Return the [x, y] coordinate for the center point of the cell that contains the specified text.  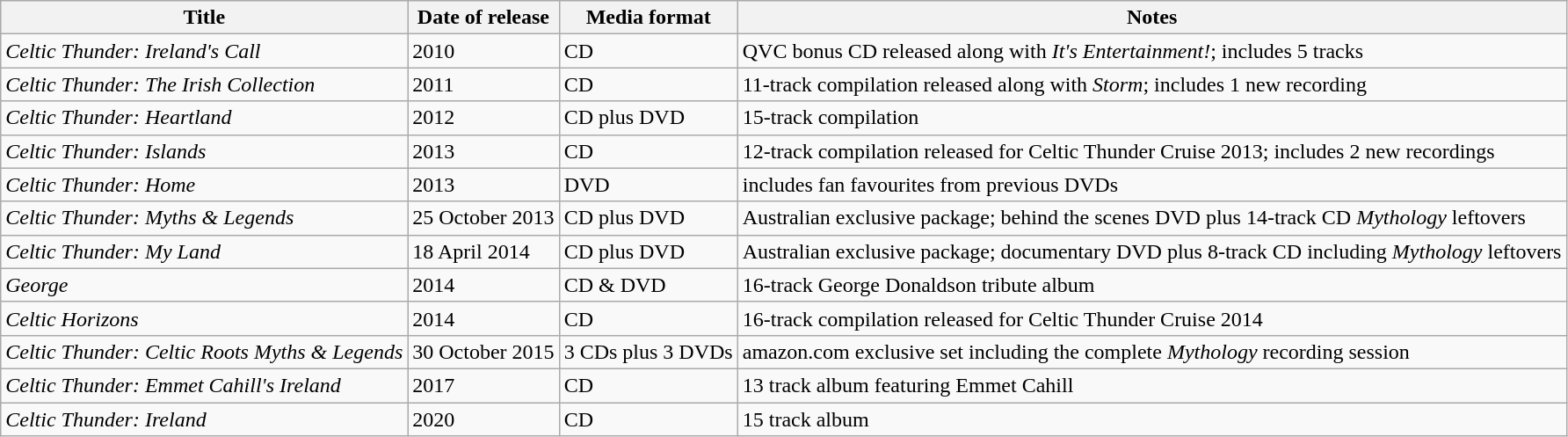
25 October 2013 [483, 218]
30 October 2015 [483, 352]
15-track compilation [1151, 118]
Celtic Thunder: Heartland [204, 118]
Australian exclusive package; documentary DVD plus 8-track CD including Mythology leftovers [1151, 251]
2017 [483, 385]
Celtic Thunder: Emmet Cahill's Ireland [204, 385]
amazon.com exclusive set including the complete Mythology recording session [1151, 352]
Date of release [483, 18]
George [204, 285]
2020 [483, 419]
12-track compilation released for Celtic Thunder Cruise 2013; includes 2 new recordings [1151, 151]
Celtic Thunder: Islands [204, 151]
Celtic Thunder: Ireland [204, 419]
11-track compilation released along with Storm; includes 1 new recording [1151, 84]
2012 [483, 118]
Celtic Thunder: Myths & Legends [204, 218]
15 track album [1151, 419]
13 track album featuring Emmet Cahill [1151, 385]
QVC bonus CD released along with It's Entertainment!; includes 5 tracks [1151, 51]
2010 [483, 51]
18 April 2014 [483, 251]
3 CDs plus 3 DVDs [649, 352]
includes fan favourites from previous DVDs [1151, 185]
DVD [649, 185]
16-track George Donaldson tribute album [1151, 285]
Celtic Thunder: Ireland's Call [204, 51]
Celtic Thunder: Celtic Roots Myths & Legends [204, 352]
Celtic Thunder: The Irish Collection [204, 84]
Media format [649, 18]
Notes [1151, 18]
Celtic Thunder: My Land [204, 251]
Title [204, 18]
Celtic Thunder: Home [204, 185]
2011 [483, 84]
Australian exclusive package; behind the scenes DVD plus 14-track CD Mythology leftovers [1151, 218]
Celtic Horizons [204, 318]
CD & DVD [649, 285]
16-track compilation released for Celtic Thunder Cruise 2014 [1151, 318]
